From the cell containing the given text, extract its center point as (X, Y) coordinate. 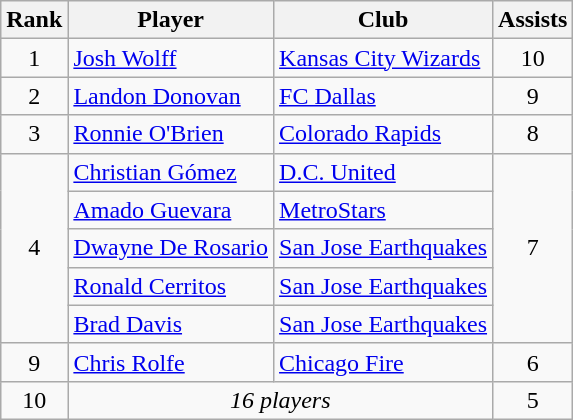
Landon Donovan (171, 96)
1 (34, 58)
Ronnie O'Brien (171, 134)
Chicago Fire (384, 362)
7 (533, 248)
MetroStars (384, 210)
Club (384, 20)
Assists (533, 20)
Dwayne De Rosario (171, 248)
6 (533, 362)
Brad Davis (171, 324)
16 players (280, 400)
Player (171, 20)
8 (533, 134)
4 (34, 248)
Ronald Cerritos (171, 286)
D.C. United (384, 172)
Chris Rolfe (171, 362)
Amado Guevara (171, 210)
Colorado Rapids (384, 134)
5 (533, 400)
FC Dallas (384, 96)
3 (34, 134)
Rank (34, 20)
2 (34, 96)
Christian Gómez (171, 172)
Josh Wolff (171, 58)
Kansas City Wizards (384, 58)
